Identify which cell holds the provided text, then report its (x, y) central coordinate. 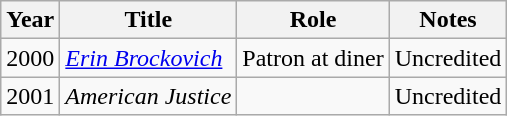
2000 (30, 58)
Patron at diner (313, 58)
Role (313, 20)
Title (148, 20)
2001 (30, 96)
American Justice (148, 96)
Notes (448, 20)
Year (30, 20)
Erin Brockovich (148, 58)
